Pinpoint the cell where the given text exists, returning its [x, y] midpoint coordinate. 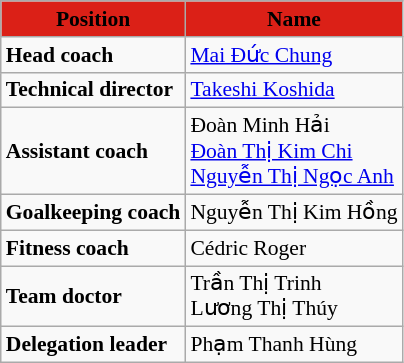
Name [294, 19]
Position [94, 19]
Goalkeeping coach [94, 213]
Trần Thị Trinh Lương Thị Thúy [294, 296]
Technical director [94, 90]
Nguyễn Thị Kim Hồng [294, 213]
Team doctor [94, 296]
Head coach [94, 55]
Đoàn Minh Hải Đoàn Thị Kim Chi Nguyễn Thị Ngọc Anh [294, 152]
Fitness coach [94, 248]
Takeshi Koshida [294, 90]
Cédric Roger [294, 248]
Assistant coach [94, 152]
Delegation leader [94, 345]
Phạm Thanh Hùng [294, 345]
Mai Đức Chung [294, 55]
